Return (x, y) of the center of cell containing provided text 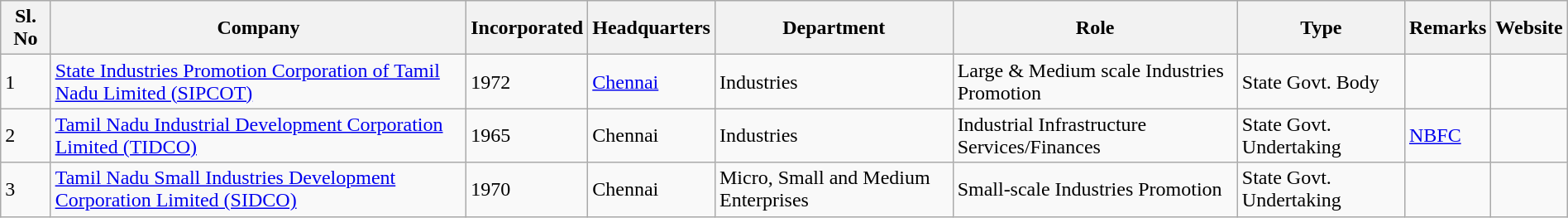
Website (1529, 28)
Remarks (1447, 28)
Headquarters (652, 28)
2 (26, 136)
1972 (528, 81)
Large & Medium scale Industries Promotion (1095, 81)
1970 (528, 189)
Type (1321, 28)
Department (834, 28)
NBFC (1447, 136)
Tamil Nadu Industrial Development Corporation Limited (TIDCO) (258, 136)
Company (258, 28)
1 (26, 81)
3 (26, 189)
Incorporated (528, 28)
Small-scale Industries Promotion (1095, 189)
Tamil Nadu Small Industries Development Corporation Limited (SIDCO) (258, 189)
State Industries Promotion Corporation of Tamil Nadu Limited (SIPCOT) (258, 81)
Sl. No (26, 28)
1965 (528, 136)
State Govt. Body (1321, 81)
Industrial Infrastructure Services/Finances (1095, 136)
Role (1095, 28)
Micro, Small and Medium Enterprises (834, 189)
